Find where the given text appears and provide that cell's center as [X, Y] coordinate. 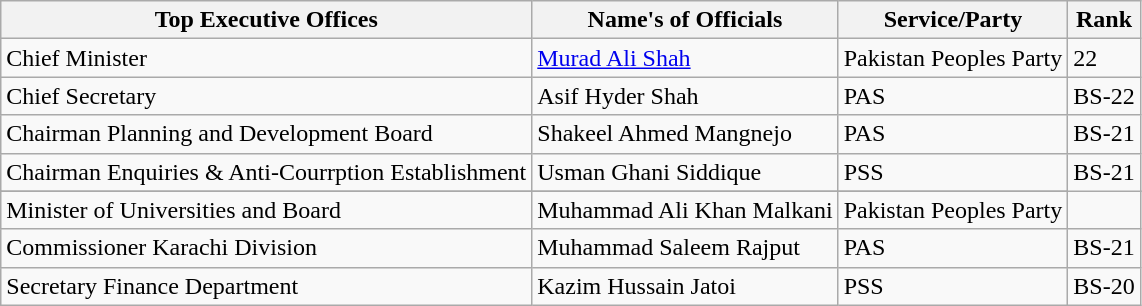
Minister of Universities and Board [266, 210]
Chief Minister [266, 58]
Rank [1104, 20]
Service/Party [953, 20]
Usman Ghani Siddique [685, 172]
Name's of Officials [685, 20]
Commissioner Karachi Division [266, 248]
Chairman Planning and Development Board [266, 134]
Muhammad Saleem Rajput [685, 248]
Chief Secretary [266, 96]
Secretary Finance Department [266, 286]
Top Executive Offices [266, 20]
22 [1104, 58]
Muhammad Ali Khan Malkani [685, 210]
Asif Hyder Shah [685, 96]
Kazim Hussain Jatoi [685, 286]
BS-20 [1104, 286]
Shakeel Ahmed Mangnejo [685, 134]
Murad Ali Shah [685, 58]
Chairman Enquiries & Anti-Courrption Establishment [266, 172]
BS-22 [1104, 96]
